Pinpoint the cell where the given text exists, returning its (x, y) midpoint coordinate. 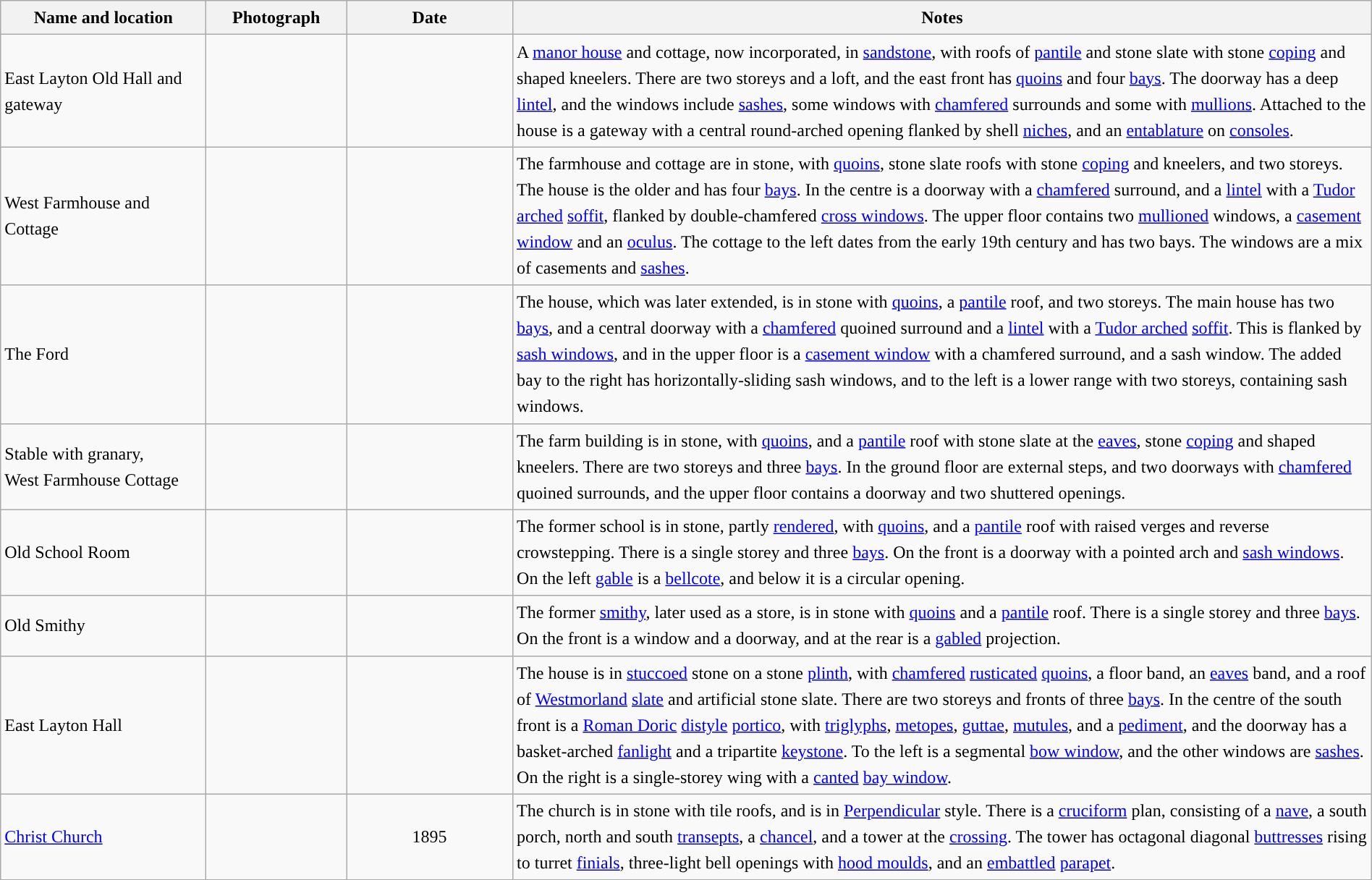
1895 (430, 837)
Old Smithy (103, 625)
Old School Room (103, 553)
Photograph (276, 17)
Notes (942, 17)
East Layton Hall (103, 725)
East Layton Old Hall and gateway (103, 91)
The Ford (103, 355)
Christ Church (103, 837)
Name and location (103, 17)
Date (430, 17)
Stable with granary,West Farmhouse Cottage (103, 466)
West Farmhouse and Cottage (103, 216)
